From the cell containing the given text, extract its center point as [X, Y] coordinate. 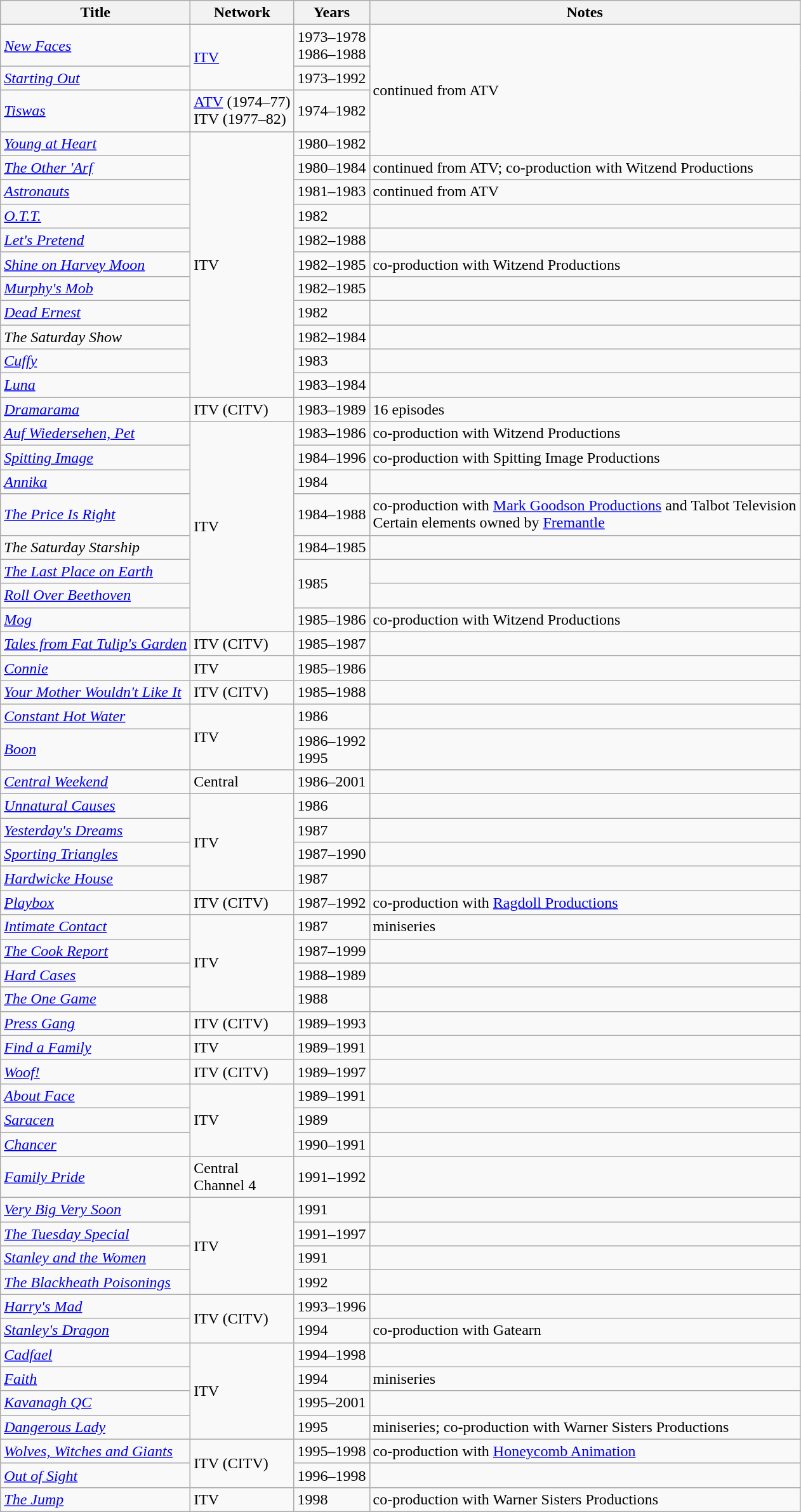
co-production with Honeycomb Animation [585, 1451]
1986–2001 [331, 782]
Years [331, 13]
Tiswas [95, 110]
Stanley's Dragon [95, 1330]
1982–1984 [331, 337]
Chancer [95, 1144]
Shine on Harvey Moon [95, 264]
New Faces [95, 46]
Dangerous Lady [95, 1427]
16 episodes [585, 409]
Boon [95, 749]
1984–1988 [331, 514]
CentralChannel 4 [242, 1177]
Hard Cases [95, 975]
Find a Family [95, 1047]
1983–1989 [331, 409]
Unnatural Causes [95, 806]
Luna [95, 385]
1994–1998 [331, 1355]
The Price Is Right [95, 514]
Stanley and the Women [95, 1258]
Faith [95, 1379]
Murphy's Mob [95, 288]
The Cook Report [95, 951]
Yesterday's Dreams [95, 830]
1986–19921995 [331, 749]
Press Gang [95, 1023]
Annika [95, 482]
miniseries; co-production with Warner Sisters Productions [585, 1427]
1980–1984 [331, 168]
1992 [331, 1282]
1985–1988 [331, 692]
Sporting Triangles [95, 854]
1989–1993 [331, 1023]
The One Game [95, 999]
Very Big Very Soon [95, 1210]
Dramarama [95, 409]
Family Pride [95, 1177]
co-production with Spitting Image Productions [585, 458]
Starting Out [95, 78]
Dead Ernest [95, 312]
Cuffy [95, 361]
1991–1992 [331, 1177]
Hardwicke House [95, 879]
1974–1982 [331, 110]
Notes [585, 13]
1973–1992 [331, 78]
O.T.T. [95, 216]
1995–2001 [331, 1403]
The Tuesday Special [95, 1234]
Your Mother Wouldn't Like It [95, 692]
1981–1983 [331, 192]
Let's Pretend [95, 240]
Connie [95, 668]
The Last Place on Earth [95, 571]
Network [242, 13]
Young at Heart [95, 143]
1995 [331, 1427]
1995–1998 [331, 1451]
1996–1998 [331, 1475]
Title [95, 13]
Cadfael [95, 1355]
1984–1985 [331, 547]
1983–1986 [331, 434]
co-production with Gatearn [585, 1330]
Auf Wiedersehen, Pet [95, 434]
1988 [331, 999]
Out of Sight [95, 1475]
1989–1997 [331, 1071]
1973–19781986–1988 [331, 46]
Central Weekend [95, 782]
Mog [95, 620]
1985 [331, 583]
co-production with Warner Sisters Productions [585, 1499]
1980–1982 [331, 143]
co-production with Ragdoll Productions [585, 903]
1988–1989 [331, 975]
1984 [331, 482]
1990–1991 [331, 1144]
Astronauts [95, 192]
Roll Over Beethoven [95, 595]
continued from ATV; co-production with Witzend Productions [585, 168]
co-production with Mark Goodson Productions and Talbot TelevisionCertain elements owned by Fremantle [585, 514]
Intimate Contact [95, 927]
Wolves, Witches and Giants [95, 1451]
1983–1984 [331, 385]
Central [242, 782]
The Other 'Arf [95, 168]
1987–1999 [331, 951]
1985–1987 [331, 644]
Playbox [95, 903]
Woof! [95, 1071]
Harry's Mad [95, 1306]
1987–1990 [331, 854]
The Saturday Starship [95, 547]
The Saturday Show [95, 337]
1984–1996 [331, 458]
1989 [331, 1120]
About Face [95, 1096]
Kavanagh QC [95, 1403]
Saracen [95, 1120]
The Jump [95, 1499]
1983 [331, 361]
Spitting Image [95, 458]
The Blackheath Poisonings [95, 1282]
1982–1988 [331, 240]
1993–1996 [331, 1306]
1991–1997 [331, 1234]
ATV (1974–77)ITV (1977–82) [242, 110]
1987–1992 [331, 903]
Tales from Fat Tulip's Garden [95, 644]
1998 [331, 1499]
Constant Hot Water [95, 716]
